Extract the [X, Y] coordinate from the center of the cell holding the provided text.  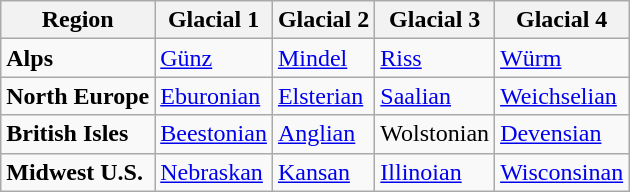
Günz [214, 58]
Kansan [323, 172]
Nebraskan [214, 172]
Mindel [323, 58]
Glacial 3 [435, 20]
Devensian [562, 134]
Anglian [323, 134]
Glacial 4 [562, 20]
Alps [78, 58]
Riss [435, 58]
British Isles [78, 134]
Eburonian [214, 96]
North Europe [78, 96]
Wisconsinan [562, 172]
Glacial 1 [214, 20]
Elsterian [323, 96]
Glacial 2 [323, 20]
Wolstonian [435, 134]
Beestonian [214, 134]
Würm [562, 58]
Region [78, 20]
Illinoian [435, 172]
Saalian [435, 96]
Weichselian [562, 96]
Midwest U.S. [78, 172]
